Return [X, Y] of the center of cell containing provided text 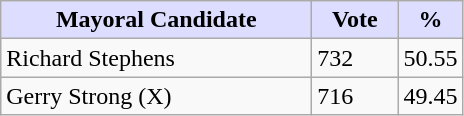
716 [355, 96]
Richard Stephens [156, 58]
49.45 [430, 96]
50.55 [430, 58]
Vote [355, 20]
Mayoral Candidate [156, 20]
732 [355, 58]
% [430, 20]
Gerry Strong (X) [156, 96]
